Scan for the cell matching the given text and deliver its (x, y) coordinate at center. 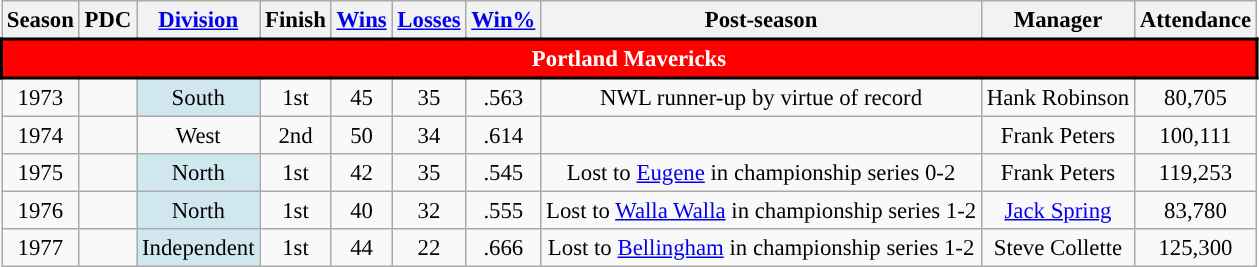
Lost to Eugene in championship series 0-2 (762, 173)
Season (41, 20)
Attendance (1195, 20)
42 (362, 173)
PDC (108, 20)
100,111 (1195, 136)
34 (429, 136)
NWL runner-up by virtue of record (762, 97)
Losses (429, 20)
1976 (41, 211)
Finish (296, 20)
50 (362, 136)
.614 (504, 136)
32 (429, 211)
1975 (41, 173)
83,780 (1195, 211)
1974 (41, 136)
Lost to Walla Walla in championship series 1-2 (762, 211)
Wins (362, 20)
South (198, 97)
Portland Mavericks (630, 58)
.545 (504, 173)
Win% (504, 20)
Division (198, 20)
Manager (1058, 20)
Jack Spring (1058, 211)
1973 (41, 97)
Hank Robinson (1058, 97)
45 (362, 97)
119,253 (1195, 173)
.563 (504, 97)
80,705 (1195, 97)
.555 (504, 211)
Post-season (762, 20)
2nd (296, 136)
40 (362, 211)
West (198, 136)
